Identify which cell holds the provided text, then report its [X, Y] central coordinate. 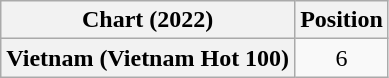
6 [342, 58]
Position [342, 20]
Vietnam (Vietnam Hot 100) [148, 58]
Chart (2022) [148, 20]
